Pinpoint the cell where the given text exists, returning its (x, y) midpoint coordinate. 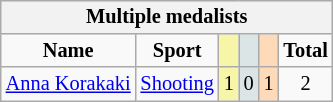
Name (68, 51)
2 (305, 84)
Shooting (178, 84)
Total (305, 51)
0 (249, 84)
Multiple medalists (167, 17)
Sport (178, 51)
Anna Korakaki (68, 84)
